Capture the cell that displays the provided text and extract its (X, Y) central coordinate. 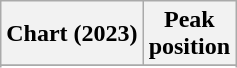
Peakposition (189, 34)
Chart (2023) (72, 34)
